Find where the given text appears and provide that cell's center as [X, Y] coordinate. 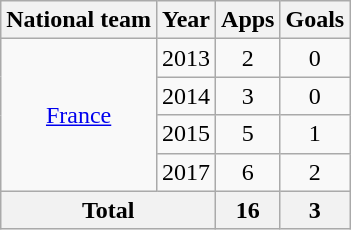
2015 [186, 134]
16 [248, 210]
National team [79, 20]
France [79, 115]
Year [186, 20]
Goals [315, 20]
6 [248, 172]
Apps [248, 20]
2013 [186, 58]
1 [315, 134]
Total [108, 210]
2017 [186, 172]
5 [248, 134]
2014 [186, 96]
